Search for the cell housing the specified text and yield its [X, Y] center coordinate. 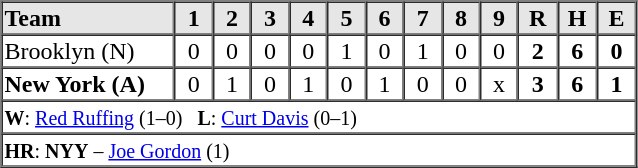
R [538, 18]
W: Red Ruffing (1–0) L: Curt Davis (0–1) [319, 116]
5 [346, 18]
Brooklyn (N) [88, 50]
9 [499, 18]
x [499, 84]
8 [461, 18]
7 [423, 18]
Team [88, 18]
H [577, 18]
4 [308, 18]
E [616, 18]
New York (A) [88, 84]
HR: NYY – Joe Gordon (1) [319, 150]
